Capture the cell that displays the provided text and extract its (x, y) central coordinate. 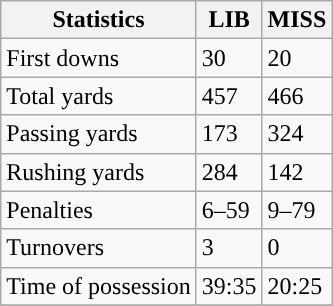
Penalties (99, 210)
20 (297, 58)
Turnovers (99, 248)
6–59 (229, 210)
Rushing yards (99, 172)
142 (297, 172)
Statistics (99, 20)
0 (297, 248)
284 (229, 172)
173 (229, 134)
MISS (297, 20)
LIB (229, 20)
3 (229, 248)
20:25 (297, 286)
39:35 (229, 286)
Passing yards (99, 134)
9–79 (297, 210)
324 (297, 134)
466 (297, 96)
Total yards (99, 96)
30 (229, 58)
Time of possession (99, 286)
First downs (99, 58)
457 (229, 96)
